Detect which cell encompasses the target text, then output its [x, y] center coordinate. 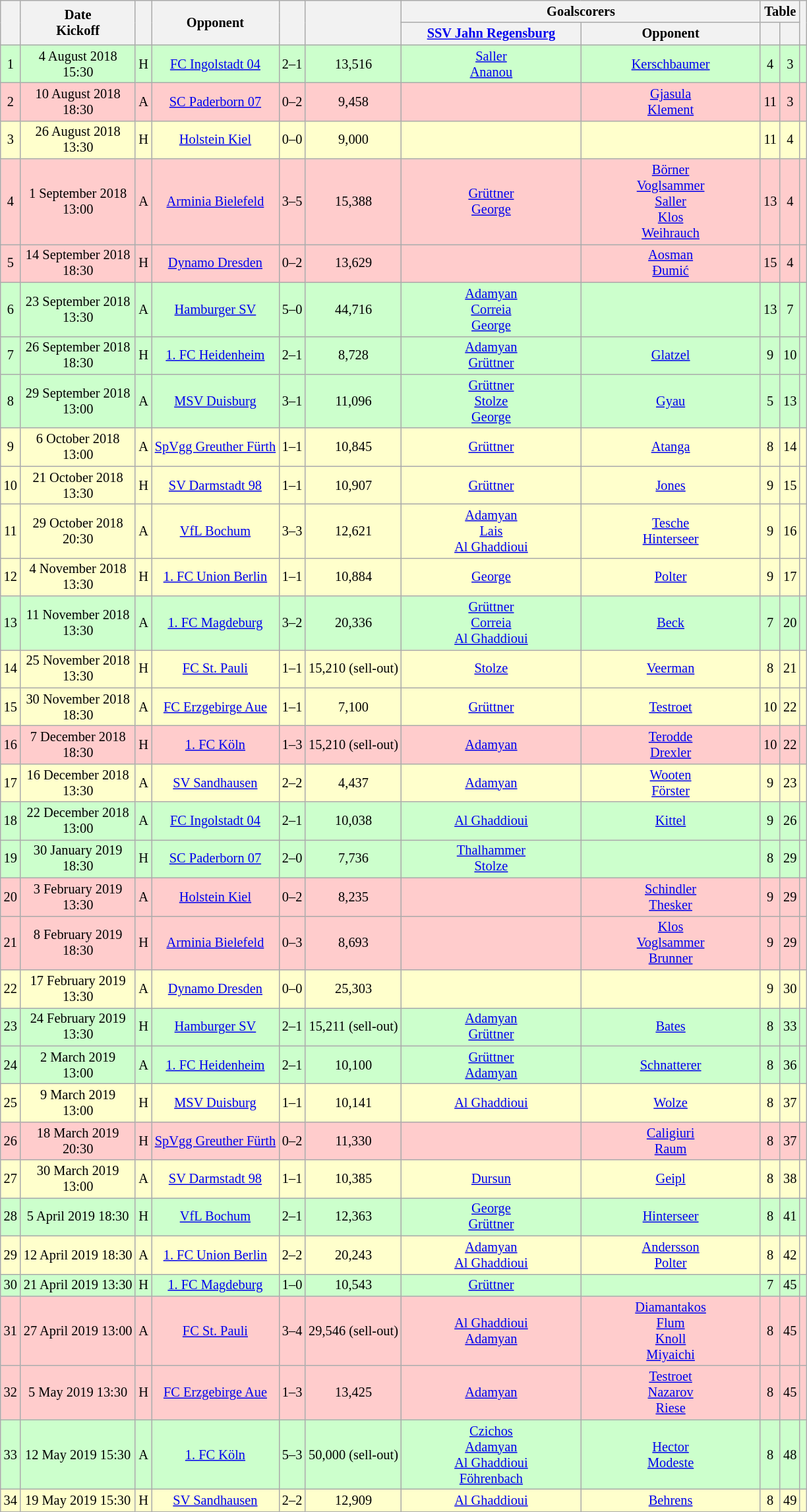
Jones [671, 485]
13,629 [353, 263]
8,235 [353, 897]
George [491, 577]
8,728 [353, 355]
18 [11, 821]
29,546 (sell-out) [353, 1331]
12,363 [353, 1217]
Aosman Đumić [671, 263]
29 October 2018 20:30 [78, 531]
22 December 2018 13:00 [78, 821]
George Grüttner [491, 1217]
10,884 [353, 577]
Wolze [671, 1103]
Hinterseer [671, 1217]
Testroet Nazarov Riese [671, 1393]
19 May 2019 15:30 [78, 1500]
Grüttner Correia Al Ghaddioui [491, 623]
Table [780, 11]
Schnatterer [671, 1065]
12 [11, 577]
Gyau [671, 401]
Testroet [671, 707]
28 [11, 1217]
21 April 2019 13:30 [78, 1285]
1 September 2018 13:00 [78, 202]
11 November 2018 13:30 [78, 623]
Saller Ananou [491, 64]
3 February 2019 13:30 [78, 897]
0–3 [292, 943]
19 [11, 859]
Bates [671, 1027]
6 [11, 309]
34 [11, 1500]
9,000 [353, 140]
10,907 [353, 485]
4,437 [353, 783]
Diamantakos Flum Knoll Miyaichi [671, 1331]
41 [790, 1217]
9,458 [353, 102]
26 August 2018 13:30 [78, 140]
5–3 [292, 1455]
Adamyan Lais Al Ghaddioui [491, 531]
18 March 2019 20:30 [78, 1141]
3–4 [292, 1331]
10,385 [353, 1179]
30 November 2018 18:30 [78, 707]
Grüttner Stolze George [491, 401]
Terodde Drexler [671, 744]
10,845 [353, 447]
3–5 [292, 202]
25 November 2018 13:30 [78, 669]
Atanga [671, 447]
2–0 [292, 859]
7 December 2018 18:30 [78, 744]
8 February 2019 18:30 [78, 943]
42 [790, 1255]
5–0 [292, 309]
30 January 2019 18:30 [78, 859]
12 April 2019 18:30 [78, 1255]
12 May 2019 15:30 [78, 1455]
24 February 2019 13:30 [78, 1027]
11,096 [353, 401]
Hector Modeste [671, 1455]
29 September 2018 13:00 [78, 401]
1–0 [292, 1285]
11,330 [353, 1141]
Veerman [671, 669]
14 September 2018 18:30 [78, 263]
Grüttner George [491, 202]
21 October 2018 13:30 [78, 485]
Kerschbaumer [671, 64]
Börner Voglsammer Saller Klos Weihrauch [671, 202]
Geipl [671, 1179]
16 December 2018 13:30 [78, 783]
7,736 [353, 859]
2 March 2019 13:00 [78, 1065]
10,141 [353, 1103]
3–2 [292, 623]
10 August 2018 18:30 [78, 102]
Kittel [671, 821]
25 [11, 1103]
DateKickoff [78, 22]
32 [11, 1393]
26 September 2018 18:30 [78, 355]
10,543 [353, 1285]
2 [11, 102]
13,425 [353, 1393]
10,100 [353, 1065]
15,211 (sell-out) [353, 1027]
Beck [671, 623]
1 [11, 64]
Andersson Polter [671, 1255]
Goalscorers [581, 11]
Klos Voglsammer Brunner [671, 943]
13,516 [353, 64]
49 [790, 1500]
5 May 2019 13:30 [78, 1393]
3–1 [292, 401]
SSV Jahn Regensburg [491, 34]
6 October 2018 13:00 [78, 447]
12,909 [353, 1500]
Polter [671, 577]
31 [11, 1331]
20,243 [353, 1255]
Schindler Thesker [671, 897]
Adamyan Correia George [491, 309]
Adamyan Al Ghaddioui [491, 1255]
48 [790, 1455]
38 [790, 1179]
Czichos Adamyan Al Ghaddioui Föhrenbach [491, 1455]
30 March 2019 13:00 [78, 1179]
27 April 2019 13:00 [78, 1331]
12,621 [353, 531]
23 September 2018 13:30 [78, 309]
7,100 [353, 707]
4 November 2018 13:30 [78, 577]
3–3 [292, 531]
44,716 [353, 309]
Grüttner Adamyan [491, 1065]
10,038 [353, 821]
Al Ghaddioui Adamyan [491, 1331]
20,336 [353, 623]
4 August 2018 15:30 [78, 64]
Behrens [671, 1500]
17 February 2019 13:30 [78, 988]
Thalhammer Stolze [491, 859]
5 April 2019 18:30 [78, 1217]
Dursun [491, 1179]
36 [790, 1065]
Wooten Förster [671, 783]
Glatzel [671, 355]
27 [11, 1179]
9 March 2019 13:00 [78, 1103]
24 [11, 1065]
15,388 [353, 202]
8,693 [353, 943]
50,000 (sell-out) [353, 1455]
Stolze [491, 669]
Caligiuri Raum [671, 1141]
Gjasula Klement [671, 102]
25,303 [353, 988]
Tesche Hinterseer [671, 531]
